Search for the cell housing the specified text and yield its (X, Y) center coordinate. 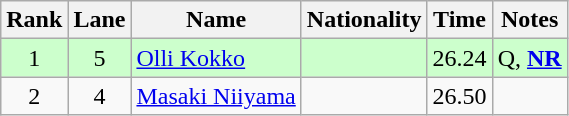
Nationality (364, 20)
Q, NR (530, 58)
4 (100, 96)
Notes (530, 20)
1 (34, 58)
5 (100, 58)
Time (460, 20)
26.50 (460, 96)
Rank (34, 20)
Name (216, 20)
Olli Kokko (216, 58)
Masaki Niiyama (216, 96)
26.24 (460, 58)
2 (34, 96)
Lane (100, 20)
